For the text-containing cell, return its midpoint in (X, Y) coordinate format. 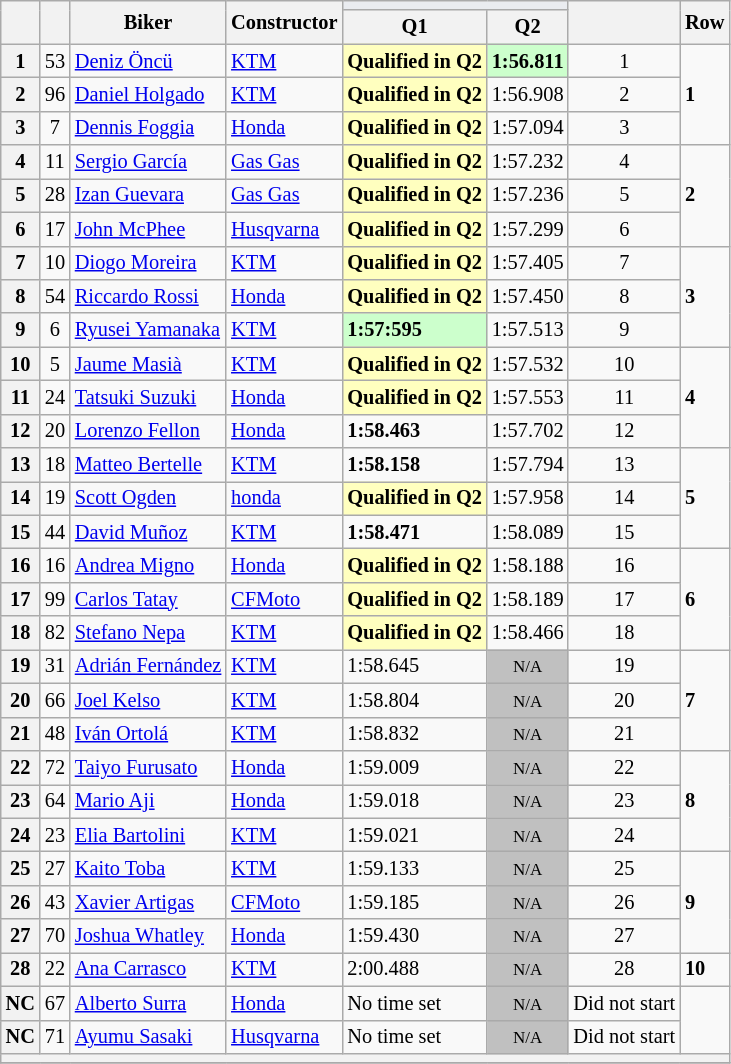
Iván Ortolá (148, 734)
Carlos Tatay (148, 599)
66 (55, 700)
1:59.009 (414, 767)
Andrea Migno (148, 565)
1:59.133 (414, 868)
70 (55, 936)
Ryusei Yamanaka (148, 330)
Biker (148, 22)
Stefano Nepa (148, 633)
1:59.021 (414, 835)
1:57.553 (528, 397)
Scott Ogden (148, 498)
Tatsuki Suzuki (148, 397)
1:57.702 (528, 431)
82 (55, 633)
1:57.958 (528, 498)
67 (55, 1003)
honda (284, 498)
1:59.185 (414, 902)
1:57.794 (528, 465)
99 (55, 599)
1:58.466 (528, 633)
Diogo Moreira (148, 263)
1:58.471 (414, 532)
Daniel Holgado (148, 94)
Row (704, 22)
1:58.463 (414, 431)
Lorenzo Fellon (148, 431)
1:58.188 (528, 565)
1:57.450 (528, 296)
Xavier Artigas (148, 902)
1:58.189 (528, 599)
1:56.908 (528, 94)
44 (55, 532)
53 (55, 61)
Mario Aji (148, 801)
Jaume Masià (148, 364)
Joel Kelso (148, 700)
Q1 (414, 27)
David Muñoz (148, 532)
Q2 (528, 27)
Riccardo Rossi (148, 296)
71 (55, 1037)
1:58.089 (528, 532)
1:57.236 (528, 195)
48 (55, 734)
Ayumu Sasaki (148, 1037)
96 (55, 94)
Matteo Bertelle (148, 465)
31 (55, 666)
1:58.804 (414, 700)
John McPhee (148, 229)
Alberto Surra (148, 1003)
Izan Guevara (148, 195)
Kaito Toba (148, 868)
Taiyo Furusato (148, 767)
Sergio García (148, 162)
64 (55, 801)
Elia Bartolini (148, 835)
72 (55, 767)
Constructor (284, 22)
1:57.232 (528, 162)
Adrián Fernández (148, 666)
Joshua Whatley (148, 936)
1:59.430 (414, 936)
1:58.832 (414, 734)
43 (55, 902)
1:59.018 (414, 801)
54 (55, 296)
1:57.513 (528, 330)
1:57.094 (528, 128)
1:58.158 (414, 465)
Ana Carrasco (148, 969)
Deniz Öncü (148, 61)
1:57:595 (414, 330)
1:57.405 (528, 263)
1:57.299 (528, 229)
1:57.532 (528, 364)
Dennis Foggia (148, 128)
2:00.488 (414, 969)
1:58.645 (414, 666)
1:56.811 (528, 61)
